Provide the (x, y) coordinate of the cell's center where the given text is located.  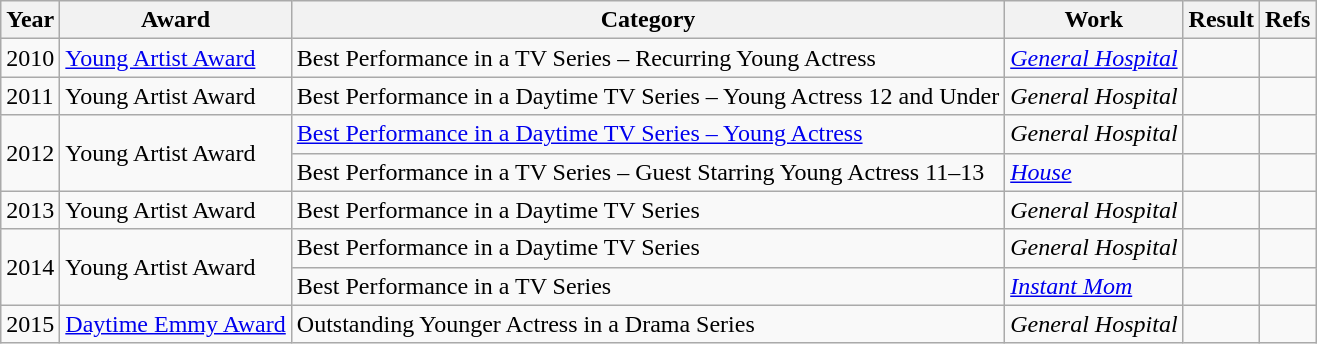
2013 (30, 210)
Category (648, 20)
Refs (1287, 20)
Work (1094, 20)
Best Performance in a Daytime TV Series – Young Actress (648, 134)
House (1094, 172)
Daytime Emmy Award (176, 324)
Best Performance in a Daytime TV Series – Young Actress 12 and Under (648, 96)
2012 (30, 153)
Best Performance in a TV Series – Recurring Young Actress (648, 58)
2011 (30, 96)
Outstanding Younger Actress in a Drama Series (648, 324)
Instant Mom (1094, 286)
2010 (30, 58)
Award (176, 20)
2014 (30, 267)
Result (1221, 20)
Best Performance in a TV Series (648, 286)
Year (30, 20)
Best Performance in a TV Series – Guest Starring Young Actress 11–13 (648, 172)
2015 (30, 324)
